Find where the given text appears and provide that cell's center as [x, y] coordinate. 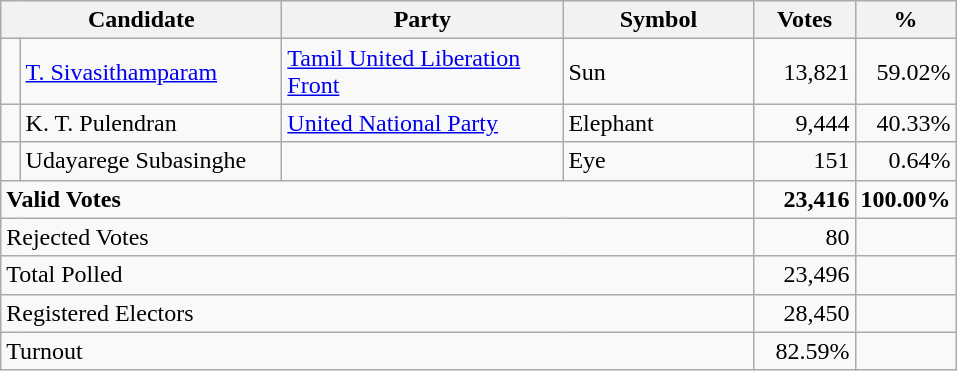
13,821 [804, 72]
Sun [658, 72]
151 [804, 161]
Party [422, 20]
Turnout [378, 351]
Symbol [658, 20]
United National Party [422, 123]
Total Polled [378, 275]
40.33% [906, 123]
Votes [804, 20]
% [906, 20]
Tamil United Liberation Front [422, 72]
80 [804, 237]
Candidate [142, 20]
Elephant [658, 123]
28,450 [804, 313]
100.00% [906, 199]
Rejected Votes [378, 237]
K. T. Pulendran [151, 123]
Eye [658, 161]
T. Sivasithamparam [151, 72]
23,416 [804, 199]
59.02% [906, 72]
9,444 [804, 123]
Registered Electors [378, 313]
0.64% [906, 161]
Valid Votes [378, 199]
Udayarege Subasinghe [151, 161]
23,496 [804, 275]
82.59% [804, 351]
